Scan for the cell matching the given text and deliver its (x, y) coordinate at center. 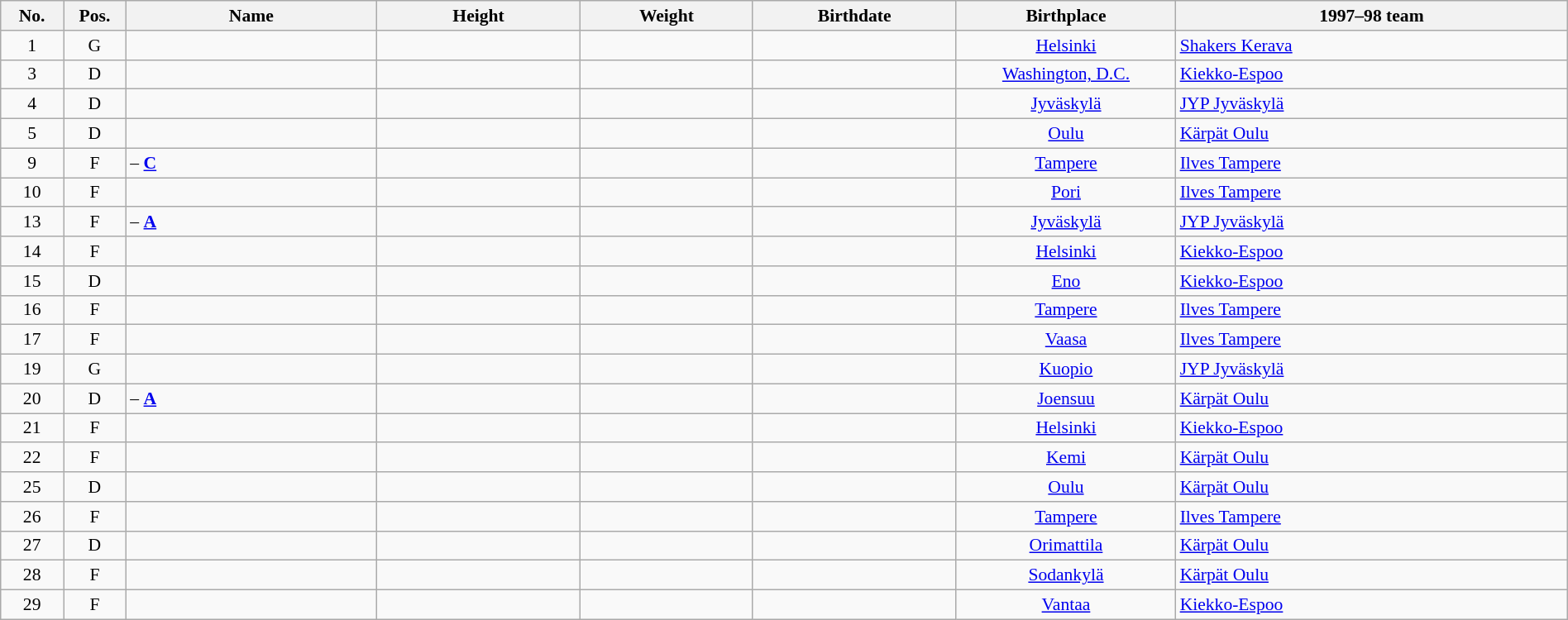
27 (32, 546)
5 (32, 134)
Name (251, 16)
20 (32, 398)
Joensuu (1065, 398)
16 (32, 310)
1 (32, 45)
15 (32, 281)
Pos. (95, 16)
Vantaa (1065, 605)
14 (32, 251)
Kemi (1065, 458)
Shakers Kerava (1372, 45)
Weight (667, 16)
21 (32, 428)
3 (32, 74)
9 (32, 163)
Washington, D.C. (1065, 74)
19 (32, 370)
Sodankylä (1065, 575)
Eno (1065, 281)
Birthdate (854, 16)
Pori (1065, 193)
25 (32, 487)
4 (32, 104)
– C (251, 163)
Kuopio (1065, 370)
26 (32, 517)
22 (32, 458)
17 (32, 340)
29 (32, 605)
No. (32, 16)
28 (32, 575)
Orimattila (1065, 546)
10 (32, 193)
13 (32, 222)
1997–98 team (1372, 16)
Vaasa (1065, 340)
Height (478, 16)
Birthplace (1065, 16)
